Find where the given text appears and provide that cell's center as [x, y] coordinate. 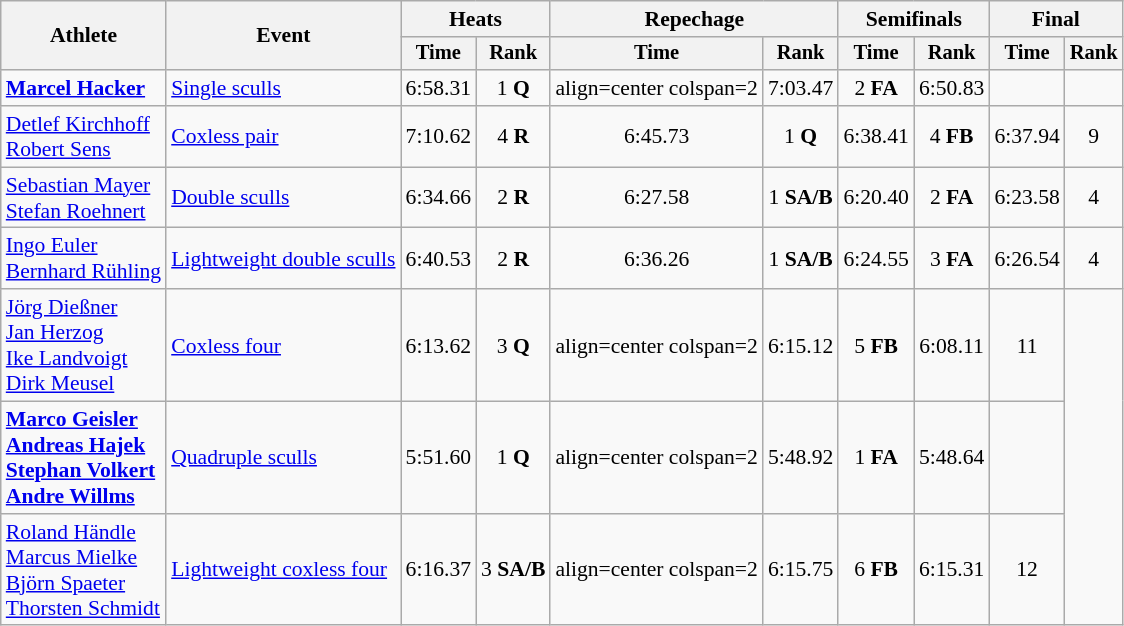
Lightweight double sculls [283, 258]
9 [1094, 136]
6:15.31 [952, 570]
Heats [476, 19]
Semifinals [914, 19]
6 FB [876, 570]
6:58.31 [438, 88]
Sebastian Mayer Stefan Roehnert [84, 198]
6:50.83 [952, 88]
7:03.47 [800, 88]
6:23.58 [1026, 198]
Ingo Euler Bernhard Rühling [84, 258]
6:27.58 [656, 198]
12 [1026, 570]
Quadruple sculls [283, 458]
6:20.40 [876, 198]
Coxless pair [283, 136]
Coxless four [283, 345]
Detlef Kirchhoff Robert Sens [84, 136]
Marcel Hacker [84, 88]
3 FA [952, 258]
6:38.41 [876, 136]
5 FB [876, 345]
Repechage [694, 19]
Roland Händle Marcus Mielke Björn Spaeter Thorsten Schmidt [84, 570]
Event [283, 36]
5:51.60 [438, 458]
11 [1026, 345]
6:37.94 [1026, 136]
5:48.92 [800, 458]
Jörg Dießner Jan Herzog Ike Landvoigt Dirk Meusel [84, 345]
6:15.12 [800, 345]
6:45.73 [656, 136]
6:36.26 [656, 258]
Single sculls [283, 88]
Marco Geisler Andreas Hajek Stephan Volkert Andre Willms [84, 458]
6:24.55 [876, 258]
6:16.37 [438, 570]
6:34.66 [438, 198]
4 FB [952, 136]
6:08.11 [952, 345]
7:10.62 [438, 136]
4 R [513, 136]
6:15.75 [800, 570]
6:13.62 [438, 345]
6:40.53 [438, 258]
Final [1056, 19]
1 FA [876, 458]
5:48.64 [952, 458]
Athlete [84, 36]
6:26.54 [1026, 258]
Lightweight coxless four [283, 570]
3 SA/B [513, 570]
3 Q [513, 345]
Double sculls [283, 198]
